Capture the cell that displays the provided text and extract its [X, Y] central coordinate. 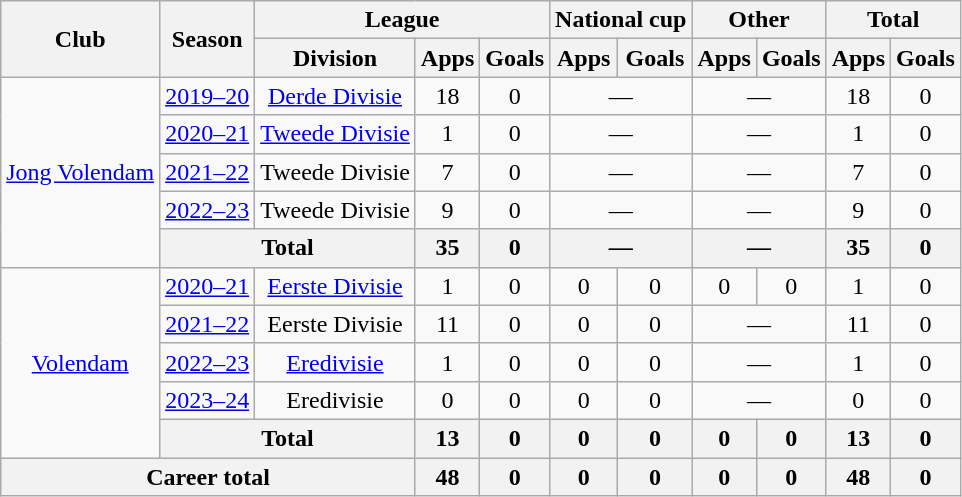
Club [80, 39]
Career total [208, 477]
2023–24 [208, 400]
National cup [621, 20]
Derde Divisie [336, 96]
League [402, 20]
Jong Volendam [80, 172]
Division [336, 58]
Season [208, 39]
2019–20 [208, 96]
Other [759, 20]
Volendam [80, 362]
